Search for the cell housing the specified text and yield its [x, y] center coordinate. 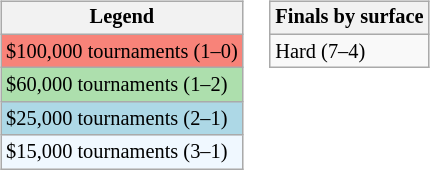
Hard (7–4) [349, 51]
$60,000 tournaments (1–2) [122, 85]
$100,000 tournaments (1–0) [122, 51]
$15,000 tournaments (3–1) [122, 152]
Legend [122, 18]
Finals by surface [349, 18]
$25,000 tournaments (2–1) [122, 119]
